Scan for the cell matching the given text and deliver its [X, Y] coordinate at center. 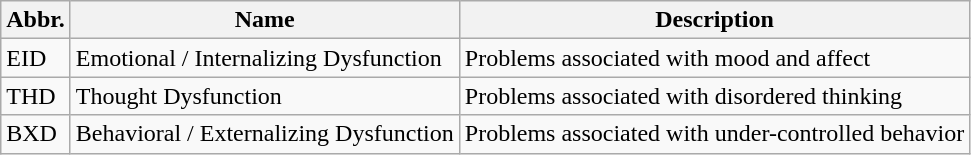
Thought Dysfunction [264, 96]
Description [714, 20]
Problems associated with disordered thinking [714, 96]
BXD [36, 134]
THD [36, 96]
Abbr. [36, 20]
Emotional / Internalizing Dysfunction [264, 58]
EID [36, 58]
Problems associated with mood and affect [714, 58]
Problems associated with under-controlled behavior [714, 134]
Name [264, 20]
Behavioral / Externalizing Dysfunction [264, 134]
